Return [x, y] of the center of cell containing provided text 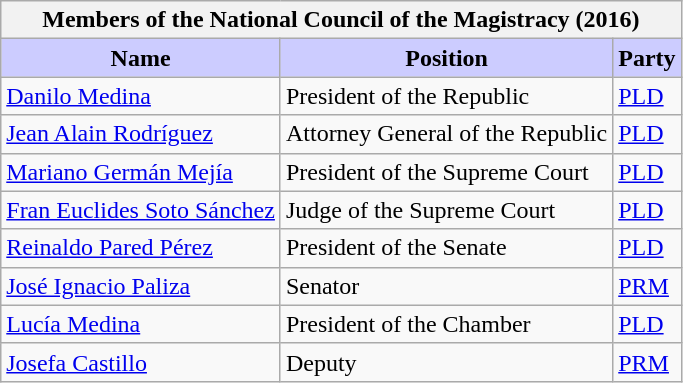
Reinaldo Pared Pérez [141, 248]
Members of the National Council of the Magistracy (2016) [341, 20]
President of the Chamber [446, 324]
Lucía Medina [141, 324]
President of the Senate [446, 248]
President of the Republic [446, 96]
Josefa Castillo [141, 362]
Danilo Medina [141, 96]
Party [647, 58]
Attorney General of the Republic [446, 134]
President of the Supreme Court [446, 172]
Name [141, 58]
Deputy [446, 362]
Mariano Germán Mejía [141, 172]
Judge of the Supreme Court [446, 210]
Fran Euclides Soto Sánchez [141, 210]
Senator [446, 286]
José Ignacio Paliza [141, 286]
Jean Alain Rodríguez [141, 134]
Position [446, 58]
